Pinpoint the cell where the given text exists, returning its [X, Y] midpoint coordinate. 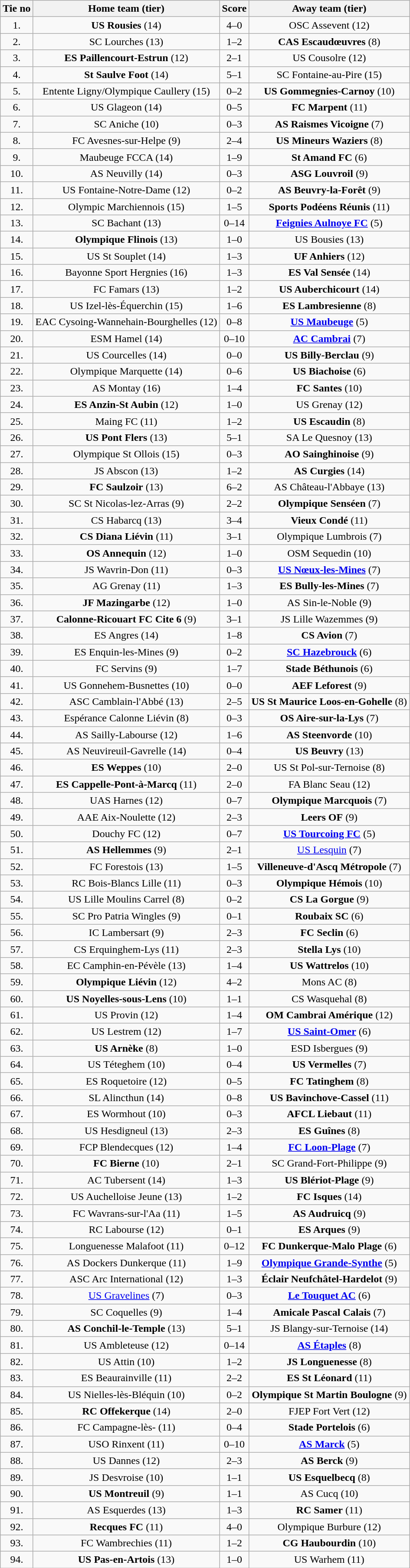
US Blériot-Plage (9) [329, 1180]
SL Alincthun (14) [126, 1098]
ES Paillencourt-Estrun (12) [126, 58]
Sports Podéens Réunis (11) [329, 207]
42. [16, 701]
ES Weppes (10) [126, 768]
62. [16, 1032]
Roubaix SC (6) [329, 916]
RC Bois-Blancs Lille (11) [126, 883]
US Montreuil (9) [126, 1493]
Entente Ligny/Olympique Caullery (15) [126, 91]
UAS Harnes (12) [126, 801]
AS Esquerdes (13) [126, 1510]
SC St Nicolas-lez-Arras (9) [126, 504]
Score [234, 9]
OSM Sequedin (10) [329, 553]
JF Mazingarbe (12) [126, 603]
46. [16, 768]
41. [16, 685]
OM Cambrai Amérique (12) [329, 1015]
16. [16, 273]
Éclair Neufchâtel-Hardelot (9) [329, 1279]
Olympique Marcquois (7) [329, 801]
ES Roquetoire (12) [126, 1081]
US Biachoise (6) [329, 372]
4. [16, 75]
Mons AC (8) [329, 982]
11. [16, 190]
ASC Camblain-l'Abbé (13) [126, 701]
FC Tatinghem (8) [329, 1081]
US Maubeuge (5) [329, 322]
US Provin (12) [126, 1015]
Away team (tier) [329, 9]
52. [16, 867]
FJEP Fort Vert (12) [329, 1411]
FC Forestois (13) [126, 867]
US Esquelbecq (8) [329, 1477]
ES Angres (14) [126, 636]
FC Seclin (6) [329, 932]
61. [16, 1015]
US Escaudin (8) [329, 421]
60. [16, 998]
80. [16, 1329]
Home team (tier) [126, 9]
US Ambleteuse (12) [126, 1345]
91. [16, 1510]
US St Maurice Loos-en-Gohelle (8) [329, 701]
82. [16, 1362]
1. [16, 25]
US Glageon (14) [126, 108]
CS Erquinghem-Lys (11) [126, 949]
EAC Cysoing-Wannehain-Bourghelles (12) [126, 322]
Olympique Grande-Synthe (5) [329, 1263]
ES Lambresienne (8) [329, 306]
Olympique St Ollois (15) [126, 454]
US Courcelles (14) [126, 355]
SC Fontaine-au-Pire (15) [329, 75]
25. [16, 421]
AS Curgies (14) [329, 470]
US Cousolre (12) [329, 58]
20. [16, 339]
93. [16, 1543]
FC Loon-Plage (7) [329, 1147]
45. [16, 751]
49. [16, 817]
US Warhem (11) [329, 1560]
8. [16, 140]
5. [16, 91]
OSC Assevent (12) [329, 25]
ES Beaurainville (11) [126, 1378]
AS Cucq (10) [329, 1493]
AS Sailly-Labourse (12) [126, 735]
55. [16, 916]
CS Habarcq (13) [126, 520]
US Saint-Omer (6) [329, 1032]
US Billy-Berclau (9) [329, 355]
9. [16, 157]
IC Lambersart (9) [126, 932]
ESD Isbergues (9) [329, 1048]
US Bousies (13) [329, 240]
Stella Lys (10) [329, 949]
84. [16, 1395]
Leers OF (9) [329, 817]
US St Pol-sur-Ternoise (8) [329, 768]
US St Souplet (14) [126, 256]
Villeneuve-d'Ascq Métropole (7) [329, 867]
US Dannes (12) [126, 1460]
17. [16, 289]
EC Camphin-en-Pévèle (13) [126, 965]
Douchy FC (12) [126, 834]
ES Cappelle-Pont-à-Marcq (11) [126, 784]
JS Lille Wazemmes (9) [329, 619]
US Rousies (14) [126, 25]
US Attin (10) [126, 1362]
Feignies Aulnoye FC (5) [329, 223]
ES Anzin-St Aubin (12) [126, 404]
SC Grand-Fort-Philippe (9) [329, 1164]
19. [16, 322]
US Gommegnies-Carnoy (10) [329, 91]
Olympique Flinois (13) [126, 240]
AS Conchil-le-Temple (13) [126, 1329]
RC Samer (11) [329, 1510]
US Lille Moulins Carrel (8) [126, 900]
14. [16, 240]
US Gonnehem-Busnettes (10) [126, 685]
FC Santes (10) [329, 388]
AS Steenvorde (10) [329, 735]
AS Neuvilly (14) [126, 173]
12. [16, 207]
US Lesquin (7) [329, 850]
CG Haubourdin (10) [329, 1543]
27. [16, 454]
18. [16, 306]
SC Lourches (13) [126, 42]
ES Val Sensée (14) [329, 273]
90. [16, 1493]
22. [16, 372]
Longuenesse Malafoot (11) [126, 1246]
FC Avesnes-sur-Helpe (9) [126, 140]
38. [16, 636]
AS Berck (9) [329, 1460]
67. [16, 1114]
39. [16, 652]
AO Sainghinoise (9) [329, 454]
JS Longuenesse (8) [329, 1362]
CS Avion (7) [329, 636]
US Auchelloise Jeune (13) [126, 1196]
ES Guînes (8) [329, 1131]
AAE Aix-Noulette (12) [126, 817]
23. [16, 388]
AS Dockers Dunkerque (11) [126, 1263]
ES Wormhout (10) [126, 1114]
79. [16, 1312]
2–4 [234, 140]
Olympic Marchiennois (15) [126, 207]
50. [16, 834]
6–2 [234, 487]
AS Hellemmes (9) [126, 850]
FC Isques (14) [329, 1196]
83. [16, 1378]
ASC Arc International (12) [126, 1279]
71. [16, 1180]
SC Bachant (13) [126, 223]
OS Annequin (12) [126, 553]
FCP Blendecques (12) [126, 1147]
CS Wasquehal (8) [329, 998]
ASG Louvroil (9) [329, 173]
44. [16, 735]
AS Audruicq (9) [329, 1213]
Stade Béthunois (6) [329, 668]
US Arnèke (8) [126, 1048]
32. [16, 537]
US Nielles-lès-Bléquin (10) [126, 1395]
FC Dunkerque-Malo Plage (6) [329, 1246]
AFCL Liebaut (11) [329, 1114]
US Beuvry (13) [329, 751]
RC Offekerque (14) [126, 1411]
6. [16, 108]
ES St Léonard (11) [329, 1378]
US Tourcoing FC (5) [329, 834]
51. [16, 850]
64. [16, 1065]
US Lestrem (12) [126, 1032]
Maing FC (11) [126, 421]
SA Le Quesnoy (13) [329, 437]
85. [16, 1411]
AC Cambrai (7) [329, 339]
47. [16, 784]
21. [16, 355]
59. [16, 982]
FC Saulzoir (13) [126, 487]
69. [16, 1147]
US Pas-en-Artois (13) [126, 1560]
AS Étaples (8) [329, 1345]
AC Tubersent (14) [126, 1180]
75. [16, 1246]
US Noyelles-sous-Lens (10) [126, 998]
US Mineurs Waziers (8) [329, 140]
92. [16, 1526]
63. [16, 1048]
Amicale Pascal Calais (7) [329, 1312]
57. [16, 949]
SC Coquelles (9) [126, 1312]
US Nœux-les-Mines (7) [329, 570]
66. [16, 1098]
US Téteghem (10) [126, 1065]
76. [16, 1263]
81. [16, 1345]
Recques FC (11) [126, 1526]
St Amand FC (6) [329, 157]
Olympique St Martin Boulogne (9) [329, 1395]
USO Rinxent (11) [126, 1444]
AS Château-l'Abbaye (13) [329, 487]
43. [16, 718]
CS La Gorgue (9) [329, 900]
58. [16, 965]
3–4 [234, 520]
JS Abscon (13) [126, 470]
CAS Escaudœuvres (8) [329, 42]
48. [16, 801]
Calonne-Ricouart FC Cite 6 (9) [126, 619]
AS Beuvry-la-Forêt (9) [329, 190]
JS Blangy-sur-Ternoise (14) [329, 1329]
7. [16, 124]
US Izel-lès-Équerchin (15) [126, 306]
ES Enquin-les-Mines (9) [126, 652]
US Gravelines (7) [126, 1296]
AS Raismes Vicoigne (7) [329, 124]
SC Aniche (10) [126, 124]
53. [16, 883]
US Hesdigneul (13) [126, 1131]
54. [16, 900]
US Auberchicourt (14) [329, 289]
24. [16, 404]
74. [16, 1229]
Le Touquet AC (6) [329, 1296]
FC Wambrechies (11) [126, 1543]
US Fontaine-Notre-Dame (12) [126, 190]
40. [16, 668]
RC Labourse (12) [126, 1229]
33. [16, 553]
Olympique Lumbrois (7) [329, 537]
US Pont Flers (13) [126, 437]
US Bavinchove-Cassel (11) [329, 1098]
SC Pro Patria Wingles (9) [126, 916]
FC Bierne (10) [126, 1164]
36. [16, 603]
Maubeuge FCCA (14) [126, 157]
SC Hazebrouck (6) [329, 652]
94. [16, 1560]
37. [16, 619]
US Grenay (12) [329, 404]
28. [16, 470]
FC Wavrans-sur-l'Aa (11) [126, 1213]
Olympique Marquette (14) [126, 372]
ES Bully-les-Mines (7) [329, 586]
ES Arques (9) [329, 1229]
FC Famars (13) [126, 289]
15. [16, 256]
US Vermelles (7) [329, 1065]
OS Aire-sur-la-Lys (7) [329, 718]
FC Servins (9) [126, 668]
26. [16, 437]
AG Grenay (11) [126, 586]
70. [16, 1164]
4–2 [234, 982]
3. [16, 58]
JS Desvroise (10) [126, 1477]
30. [16, 504]
AS Marck (5) [329, 1444]
65. [16, 1081]
Espérance Calonne Liévin (8) [126, 718]
Tie no [16, 9]
FA Blanc Seau (12) [329, 784]
St Saulve Foot (14) [126, 75]
AS Neuvireuil-Gavrelle (14) [126, 751]
1–8 [234, 636]
JS Wavrin-Don (11) [126, 570]
86. [16, 1428]
0–6 [234, 372]
Vieux Condé (11) [329, 520]
78. [16, 1296]
68. [16, 1131]
Bayonne Sport Hergnies (16) [126, 273]
Stade Portelois (6) [329, 1428]
Olympique Burbure (12) [329, 1526]
0–12 [234, 1246]
87. [16, 1444]
31. [16, 520]
FC Campagne-lès- (11) [126, 1428]
35. [16, 586]
73. [16, 1213]
72. [16, 1196]
2. [16, 42]
Olympique Hémois (10) [329, 883]
AS Sin-le-Noble (9) [329, 603]
34. [16, 570]
UF Anhiers (12) [329, 256]
10. [16, 173]
CS Diana Liévin (11) [126, 537]
89. [16, 1477]
US Wattrelos (10) [329, 965]
AEF Leforest (9) [329, 685]
77. [16, 1279]
88. [16, 1460]
Olympique Liévin (12) [126, 982]
Olympique Senséen (7) [329, 504]
AS Montay (16) [126, 388]
56. [16, 932]
29. [16, 487]
FC Marpent (11) [329, 108]
ESM Hamel (14) [126, 339]
13. [16, 223]
2–5 [234, 701]
